Locate the cell with the specified text and output its (x, y) center coordinate. 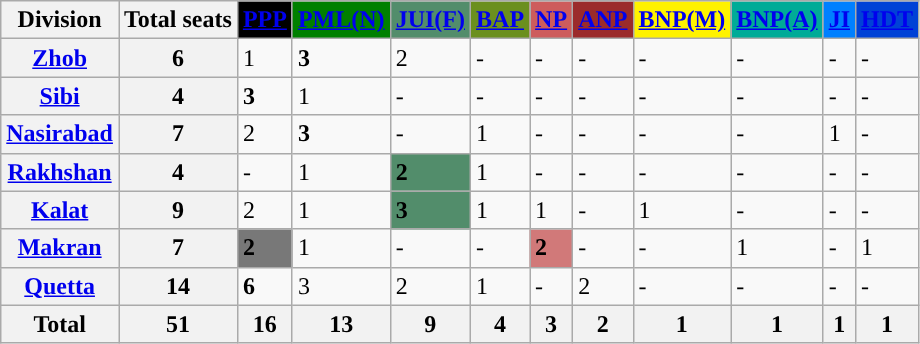
Makran (60, 248)
Rakhshan (60, 172)
ANP (603, 20)
Nasirabad (60, 134)
PPP (264, 20)
Zhob (60, 58)
JI (839, 20)
BNP(M) (682, 20)
51 (178, 324)
16 (264, 324)
Total (60, 324)
Division (60, 20)
BAP (500, 20)
NP (552, 20)
HDT (888, 20)
Sibi (60, 96)
PML(N) (341, 20)
Kalat (60, 210)
BNP(A) (777, 20)
JUI(F) (430, 20)
Quetta (60, 286)
13 (341, 324)
14 (178, 286)
Total seats (178, 20)
